Pinpoint the cell where the given text exists, returning its [X, Y] midpoint coordinate. 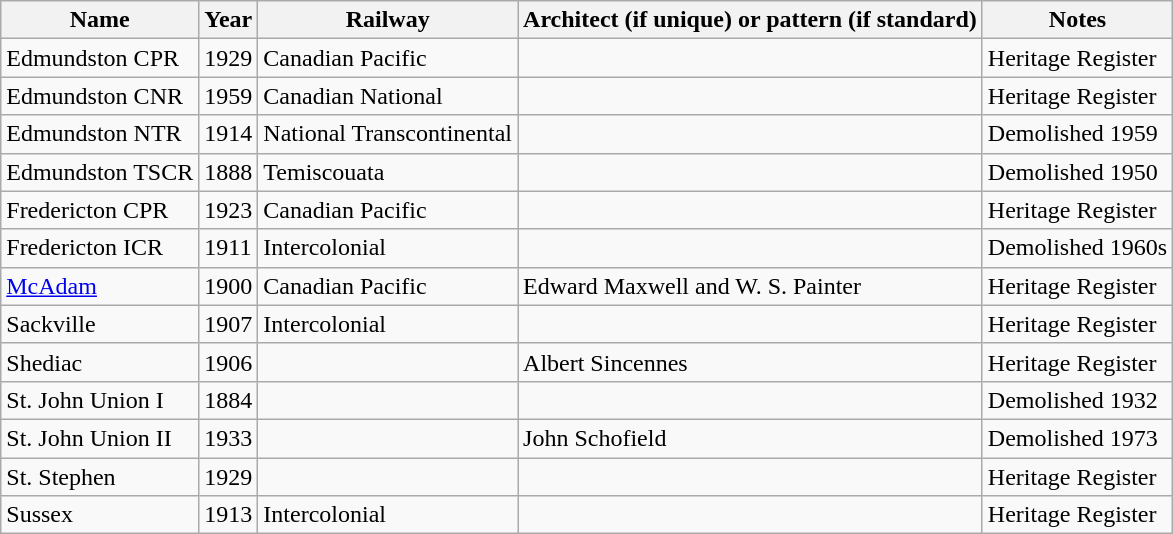
National Transcontinental [388, 134]
Edmundston NTR [100, 134]
1933 [228, 438]
1907 [228, 324]
Demolished 1960s [1077, 248]
Sackville [100, 324]
St. Stephen [100, 477]
St. John Union II [100, 438]
1911 [228, 248]
Sussex [100, 515]
1923 [228, 210]
Shediac [100, 362]
St. John Union I [100, 400]
Notes [1077, 20]
Fredericton CPR [100, 210]
Canadian National [388, 96]
McAdam [100, 286]
Edmundston CPR [100, 58]
Albert Sincennes [750, 362]
1900 [228, 286]
Railway [388, 20]
Edward Maxwell and W. S. Painter [750, 286]
1913 [228, 515]
Name [100, 20]
Architect (if unique) or pattern (if standard) [750, 20]
Edmundston CNR [100, 96]
Demolished 1959 [1077, 134]
Demolished 1973 [1077, 438]
Fredericton ICR [100, 248]
Edmundston TSCR [100, 172]
1888 [228, 172]
Demolished 1950 [1077, 172]
Year [228, 20]
1959 [228, 96]
John Schofield [750, 438]
Demolished 1932 [1077, 400]
Temiscouata [388, 172]
1914 [228, 134]
1906 [228, 362]
1884 [228, 400]
